For the text-containing cell, return its midpoint in [x, y] coordinate format. 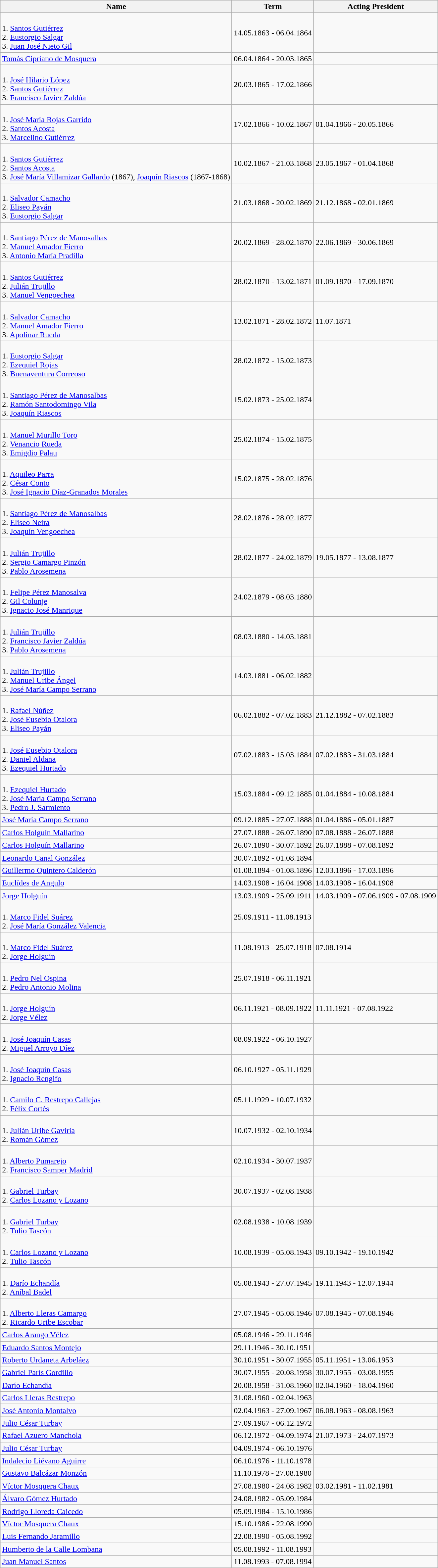
20.03.1865 - 17.02.1866 [273, 85]
Tomás Cipriano de Mosquera [116, 59]
15.03.1884 - 09.12.1885 [273, 794]
27.08.1980 - 24.08.1982 [273, 1486]
30.10.1951 - 30.07.1955 [273, 1360]
23.05.1867 - 01.04.1868 [376, 164]
11.07.1871 [376, 321]
03.02.1981 - 11.02.1981 [376, 1486]
02.08.1938 - 10.08.1939 [273, 1222]
1. Santos Gutiérrez 2. Santos Acosta 3. José María Villamizar Gallardo (1867), Joaquín Riascos (1867-1868) [116, 164]
31.08.1960 - 02.04.1963 [273, 1398]
13.02.1871 - 28.02.1872 [273, 321]
08.03.1880 - 14.03.1881 [273, 636]
19.11.1943 - 12.07.1944 [376, 1283]
14.03.1881 - 06.02.1882 [273, 676]
04.09.1974 - 06.10.1976 [273, 1448]
Term [273, 7]
15.02.1875 - 28.02.1876 [273, 479]
01.04.1886 - 05.01.1887 [376, 820]
09.12.1885 - 27.07.1888 [273, 820]
06.02.1882 - 07.02.1883 [273, 715]
10.07.1932 - 02.10.1934 [273, 1130]
1. Julián Trujillo 2. Francisco Javier Zaldúa 3. Pablo Arosemena [116, 636]
Roberto Urdaneta Arbeláez [116, 1360]
05.11.1929 - 10.07.1932 [273, 1100]
1. José Joaquín Casas 2. Ignacio Rengifo [116, 1069]
28.02.1877 - 24.02.1879 [273, 557]
27.09.1967 - 06.12.1972 [273, 1423]
22.08.1990 - 05.08.1992 [273, 1536]
Carlos Lleras Restrepo [116, 1398]
26.07.1890 - 30.07.1892 [273, 845]
1. Alberto Pumarejo 2. Francisco Samper Madrid [116, 1161]
1. Eustorgio Salgar 2. Ezequiel Rojas 3. Buenaventura Correoso [116, 360]
26.07.1888 - 07.08.1892 [376, 845]
06.08.1963 - 08.08.1963 [376, 1410]
Name [116, 7]
06.04.1864 - 20.03.1865 [273, 59]
20.08.1958 - 31.08.1960 [273, 1385]
11.10.1978 - 27.08.1980 [273, 1473]
Luis Fernando Jaramillo [116, 1536]
28.02.1876 - 28.02.1877 [273, 518]
10.02.1867 - 21.03.1868 [273, 164]
Eduardo Santos Montejo [116, 1348]
05.08.1992 - 11.08.1993 [273, 1549]
05.08.1943 - 27.07.1945 [273, 1283]
21.07.1973 - 24.07.1973 [376, 1436]
15.02.1873 - 25.02.1874 [273, 400]
Euclídes de Angulo [116, 883]
30.07.1955 - 20.08.1958 [273, 1373]
José María Campo Serrano [116, 820]
25.09.1911 - 11.08.1913 [273, 917]
20.02.1869 - 28.02.1870 [273, 242]
24.02.1879 - 08.03.1880 [273, 597]
1. Salvador Camacho 2. Eliseo Payán 3. Eustorgio Salgar [116, 203]
Álvaro Gómez Hurtado [116, 1498]
07.08.1888 - 26.07.1888 [376, 832]
06.12.1972 - 04.09.1974 [273, 1436]
1. Salvador Camacho 2. Manuel Amador Fierro 3. Apolinar Rueda [116, 321]
25.02.1874 - 15.02.1875 [273, 440]
06.10.1927 - 05.11.1929 [273, 1069]
05.11.1951 - 13.06.1953 [376, 1360]
Rodrigo Lloreda Caicedo [116, 1511]
02.04.1960 - 18.04.1960 [376, 1385]
01.04.1866 - 20.05.1866 [376, 124]
07.08.1914 [376, 948]
Gabriel París Gordillo [116, 1373]
27.07.1945 - 05.08.1946 [273, 1313]
1. Camilo C. Restrepo Callejas 2. Félix Cortés [116, 1100]
1. Santiago Pérez de Manosalbas 2. Eliseo Neira 3. Joaquín Vengoechea [116, 518]
Rafael Azuero Manchola [116, 1436]
01.09.1870 - 17.09.1870 [376, 281]
22.06.1869 - 30.06.1869 [376, 242]
Carlos Arango Vélez [116, 1335]
14.03.1909 - 07.06.1909 - 07.08.1909 [376, 895]
12.03.1896 - 17.03.1896 [376, 870]
1. José María Rojas Garrido 2. Santos Acosta 3. Marcelino Gutiérrez [116, 124]
30.07.1937 - 02.08.1938 [273, 1191]
01.08.1894 - 01.08.1896 [273, 870]
02.10.1934 - 30.07.1937 [273, 1161]
17.02.1866 - 10.02.1867 [273, 124]
Acting President [376, 7]
1. Felipe Pérez Manosalva 2. Gil Colunje 3. Ignacio José Manrique [116, 597]
21.12.1882 - 07.02.1883 [376, 715]
02.04.1963 - 27.09.1967 [273, 1410]
1. José Joaquín Casas 2. Miguel Arroyo Díez [116, 1039]
15.10.1986 - 22.08.1990 [273, 1524]
Juan Manuel Santos [116, 1562]
Guillermo Quintero Calderón [116, 870]
1. José Eusebio Otalora 2. Daniel Aldana 3. Ezequiel Hurtado [116, 755]
Darío Echandía [116, 1385]
27.07.1888 - 26.07.1890 [273, 832]
1. Carlos Lozano y Lozano 2. Tulio Tascón [116, 1252]
1. Santiago Pérez de Manosalbas 2. Ramón Santodomingo Vila 3. Joaquín Riascos [116, 400]
07.02.1883 - 31.03.1884 [376, 755]
28.02.1870 - 13.02.1871 [273, 281]
1. Julián Uribe Gaviria 2. Román Gómez [116, 1130]
05.08.1946 - 29.11.1946 [273, 1335]
05.09.1984 - 15.10.1986 [273, 1511]
28.02.1872 - 15.02.1873 [273, 360]
08.09.1922 - 06.10.1927 [273, 1039]
07.08.1945 - 07.08.1946 [376, 1313]
1. José Hilario López 2. Santos Gutiérrez 3. Francisco Javier Zaldúa [116, 85]
1. Darío Echandía 2. Aníbal Badel [116, 1283]
10.08.1939 - 05.08.1943 [273, 1252]
14.05.1863 - 06.04.1864 [273, 32]
1. Rafael Núñez 2. José Eusebio Otalora 3. Eliseo Payán [116, 715]
13.03.1909 - 25.09.1911 [273, 895]
24.08.1982 - 05.09.1984 [273, 1498]
21.03.1868 - 20.02.1869 [273, 203]
06.10.1976 - 11.10.1978 [273, 1461]
1. Santos Gutiérrez 2. Eustorgio Salgar 3. Juan José Nieto Gil [116, 32]
30.07.1892 - 01.08.1894 [273, 858]
1. Alberto Lleras Camargo 2. Ricardo Uribe Escobar [116, 1313]
19.05.1877 - 13.08.1877 [376, 557]
29.11.1946 - 30.10.1951 [273, 1348]
1. Jorge Holguín 2. Jorge Vélez [116, 1009]
Indalecio Liévano Aguirre [116, 1461]
11.08.1993 - 07.08.1994 [273, 1562]
06.11.1921 - 08.09.1922 [273, 1009]
11.11.1921 - 07.08.1922 [376, 1009]
07.02.1883 - 15.03.1884 [273, 755]
José Antonio Montalvo [116, 1410]
30.07.1955 - 03.08.1955 [376, 1373]
1. Gabriel Turbay 2. Carlos Lozano y Lozano [116, 1191]
Gustavo Balcázar Monzón [116, 1473]
1. Marco Fidel Suárez 2. Jorge Holguín [116, 948]
11.08.1913 - 25.07.1918 [273, 948]
1. Pedro Nel Ospina 2. Pedro Antonio Molina [116, 978]
1. Ezequiel Hurtado 2. José María Campo Serrano 3. Pedro J. Sarmiento [116, 794]
Humberto de la Calle Lombana [116, 1549]
1. Gabriel Turbay 2. Tulio Tascón [116, 1222]
21.12.1868 - 02.01.1869 [376, 203]
01.04.1884 - 10.08.1884 [376, 794]
09.10.1942 - 19.10.1942 [376, 1252]
25.07.1918 - 06.11.1921 [273, 978]
1. Aquileo Parra 2. César Conto 3. José Ignacio Díaz-Granados Morales [116, 479]
1. Manuel Murillo Toro 2. Venancio Rueda 3. Emigdio Palau [116, 440]
Leonardo Canal González [116, 858]
Jorge Holguín [116, 895]
1. Julián Trujillo 2. Manuel Uribe Ángel 3. José María Campo Serrano [116, 676]
1. Santiago Pérez de Manosalbas 2. Manuel Amador Fierro 3. Antonio María Pradilla [116, 242]
1. Santos Gutiérrez 2. Julián Trujillo 3. Manuel Vengoechea [116, 281]
1. Marco Fidel Suárez 2. José María González Valencia [116, 917]
1. Julián Trujillo 2. Sergio Camargo Pinzón 3. Pablo Arosemena [116, 557]
